For the text-containing cell, return its midpoint in [X, Y] coordinate format. 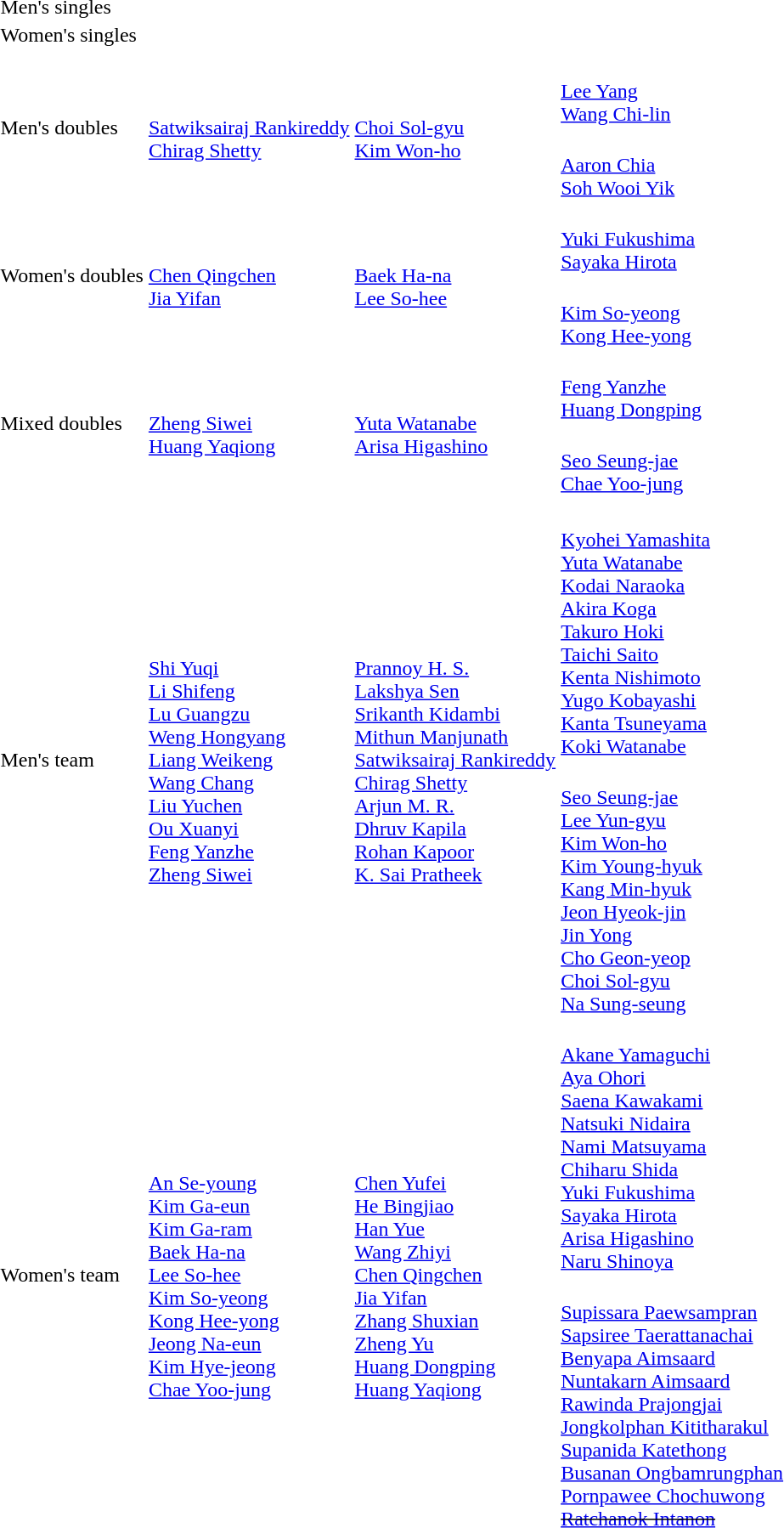
Satwiksairaj RankireddyChirag Shetty [249, 127]
Shi YuqiLi ShifengLu GuangzuWeng HongyangLiang WeikengWang ChangLiu YuchenOu XuanyiFeng YanzheZheng Siwei [249, 760]
Zheng SiweiHuang Yaqiong [249, 423]
Choi Sol-gyuKim Won-ho [455, 127]
Prannoy H. S.Lakshya SenSrikanth KidambiMithun ManjunathSatwiksairaj RankireddyChirag ShettyArjun M. R.Dhruv KapilaRohan KapoorK. Sai Pratheek [455, 760]
Chen QingchenJia Yifan [249, 275]
Baek Ha-naLee So-hee [455, 275]
Yuta WatanabeArisa Higashino [455, 423]
